Locate the cell with the specified text and output its (x, y) center coordinate. 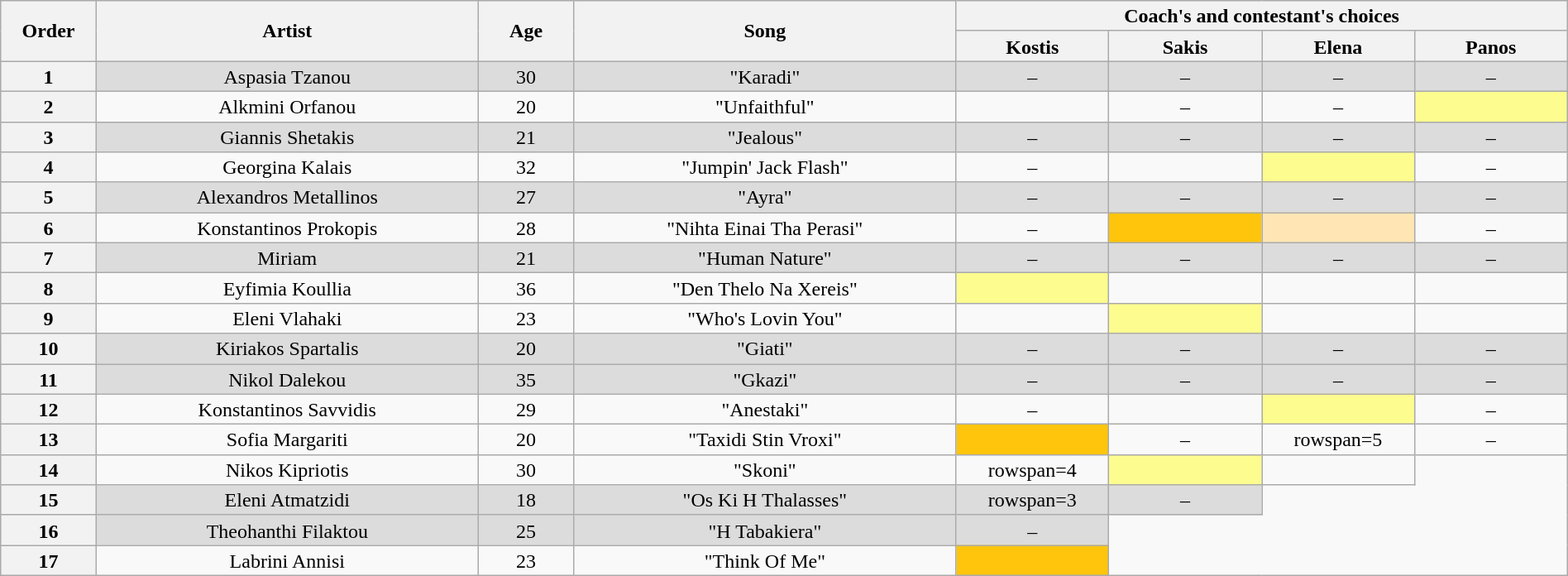
"Den Thelo Na Xereis" (765, 288)
Alexandros Metallinos (287, 197)
Georgina Kalais (287, 167)
4 (49, 167)
"H Tabakiera" (765, 530)
16 (49, 530)
Song (765, 31)
"Jumpin' Jack Flash" (765, 167)
"Anestaki" (765, 409)
28 (526, 228)
6 (49, 228)
14 (49, 470)
rowspan=4 (1032, 470)
Miriam (287, 258)
Order (49, 31)
"Human Nature" (765, 258)
Theohanthi Filaktou (287, 530)
Nikos Kipriotis (287, 470)
"Gkazi" (765, 379)
1 (49, 76)
17 (49, 561)
"Jealous" (765, 137)
36 (526, 288)
"Nihta Einai Tha Perasi" (765, 228)
Eyfimia Koullia (287, 288)
Labrini Annisi (287, 561)
8 (49, 288)
"Os Ki H Thalasses" (765, 500)
Aspasia Tzanou (287, 76)
Nikol Dalekou (287, 379)
Alkmini Orfanou (287, 106)
3 (49, 137)
Eleni Atmatzidi (287, 500)
Coach's and contestant's choices (1262, 17)
18 (526, 500)
rowspan=3 (1032, 500)
32 (526, 167)
29 (526, 409)
Konstantinos Savvidis (287, 409)
Sofia Margariti (287, 440)
"Unfaithful" (765, 106)
27 (526, 197)
Kiriakos Spartalis (287, 349)
35 (526, 379)
Panos (1490, 46)
7 (49, 258)
Age (526, 31)
"Giati" (765, 349)
Eleni Vlahaki (287, 318)
10 (49, 349)
2 (49, 106)
"Think Of Me" (765, 561)
"Ayra" (765, 197)
5 (49, 197)
13 (49, 440)
Elena (1338, 46)
9 (49, 318)
15 (49, 500)
25 (526, 530)
Giannis Shetakis (287, 137)
12 (49, 409)
rowspan=5 (1338, 440)
Artist (287, 31)
"Skoni" (765, 470)
"Taxidi Stin Vroxi" (765, 440)
Konstantinos Prokopis (287, 228)
"Who's Lovin You" (765, 318)
Sakis (1186, 46)
11 (49, 379)
"Karadi" (765, 76)
Kostis (1032, 46)
